Search for the cell housing the specified text and yield its (x, y) center coordinate. 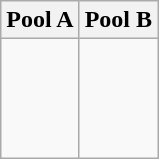
Pool B (118, 20)
Pool A (40, 20)
